Provide the (x, y) coordinate of the cell's center where the given text is located.  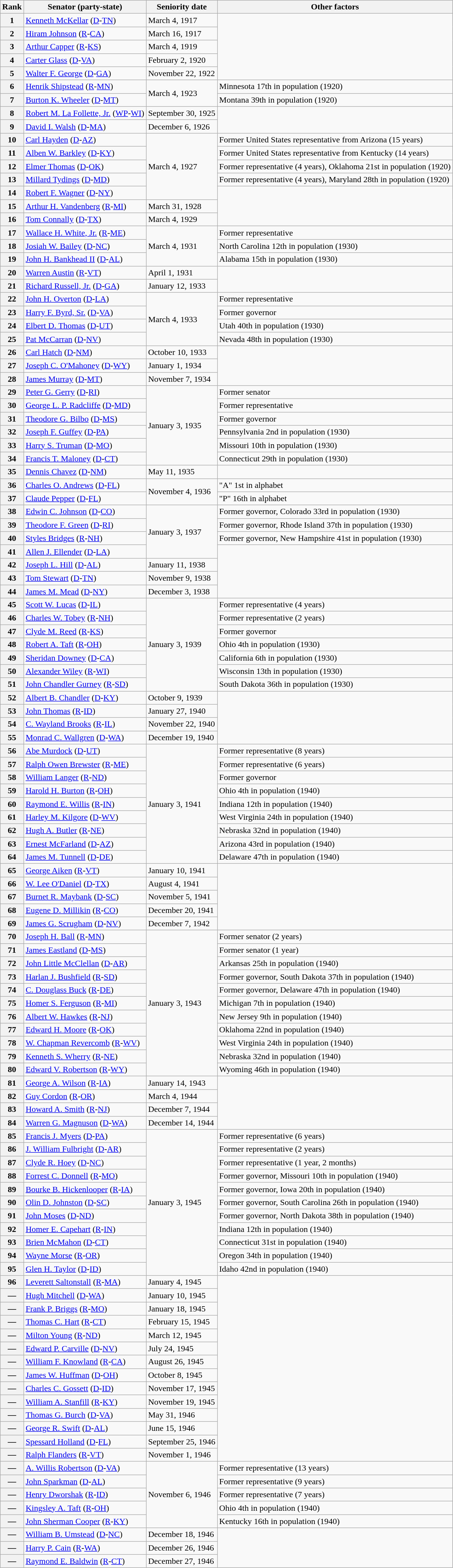
Tom Stewart (D-TN) (85, 578)
Clyde M. Reed (R-KS) (85, 631)
58 (12, 777)
44 (12, 592)
Edward H. Moore (R-OK) (85, 1030)
James M. Mead (D-NY) (85, 592)
Thomas C. Hart (R-CT) (85, 1322)
April 1, 1931 (182, 273)
63 (12, 844)
43 (12, 578)
C. Wayland Brooks (R-IL) (85, 724)
Theodore F. Green (D-RI) (85, 525)
Arkansas 25th in population (1940) (335, 963)
10 (12, 140)
Elbert D. Thomas (D-UT) (85, 326)
91 (12, 1216)
Albert W. Hawkes (R-NJ) (85, 1017)
March 4, 1919 (182, 47)
45 (12, 605)
Josiah W. Bailey (D-NC) (85, 246)
December 27, 1946 (182, 1561)
Claude Pepper (D-FL) (85, 498)
Missouri 10th in population (1930) (335, 445)
Warren Austin (R-VT) (85, 273)
Oregon 34th in population (1940) (335, 1256)
December 26, 1946 (182, 1548)
82 (12, 1096)
March 4, 1929 (182, 220)
38 (12, 512)
December 6, 1926 (182, 126)
January 1, 1934 (182, 365)
90 (12, 1202)
March 4, 1944 (182, 1096)
Former representative (7 years) (335, 1495)
Former governor, Rhode Island 37th in population (1930) (335, 525)
Ralph Flanders (R-VT) (85, 1455)
Henry Dworshak (R-ID) (85, 1495)
Elmer Thomas (D-OK) (85, 166)
Charles O. Andrews (D-FL) (85, 485)
A. Willis Robertson (D-VA) (85, 1468)
17 (12, 233)
80 (12, 1070)
22 (12, 299)
93 (12, 1242)
Monrad C. Wallgren (D-WA) (85, 737)
Forrest C. Donnell (R-MO) (85, 1176)
January 3, 1943 (182, 1003)
James W. Huffman (D-OH) (85, 1375)
20 (12, 273)
Former governor, Missouri 10th in population (1940) (335, 1176)
Ohio 4th in population (1930) (335, 645)
Theodore G. Bilbo (D-MS) (85, 419)
John H. Bankhead II (D-AL) (85, 259)
37 (12, 498)
January 14, 1943 (182, 1083)
Millard Tydings (D-MD) (85, 180)
January 4, 1945 (182, 1282)
69 (12, 923)
January 3, 1939 (182, 645)
Former representative (8 years) (335, 751)
96 (12, 1282)
29 (12, 392)
New Jersey 9th in population (1940) (335, 1017)
George A. Wilson (R-IA) (85, 1083)
November 17, 1945 (182, 1388)
30 (12, 406)
15 (12, 206)
Former United States representative from Arizona (15 years) (335, 140)
9 (12, 126)
February 2, 1920 (182, 60)
August 26, 1945 (182, 1362)
68 (12, 910)
Hugh A. Butler (R-NE) (85, 831)
Clyde R. Hoey (D-NC) (85, 1162)
January 3, 1941 (182, 804)
Homer S. Ferguson (R-MI) (85, 1003)
Richard Russell, Jr. (D-GA) (85, 286)
September 25, 1946 (182, 1442)
Spessard Holland (D-FL) (85, 1442)
Warren G. Magnuson (D-WA) (85, 1123)
25 (12, 339)
59 (12, 790)
Former representative (13 years) (335, 1468)
Kenneth McKellar (D-TN) (85, 20)
Rank (12, 7)
Milton Young (R-ND) (85, 1335)
19 (12, 259)
Joseph F. Guffey (D-PA) (85, 432)
7 (12, 100)
James Eastland (D-MS) (85, 950)
January 3, 1945 (182, 1203)
Henrik Shipstead (R-MN) (85, 87)
November 5, 1941 (182, 897)
Francis T. Maloney (D-CT) (85, 459)
December 18, 1946 (182, 1534)
March 4, 1933 (182, 319)
Scott W. Lucas (D-IL) (85, 605)
March 31, 1928 (182, 206)
61 (12, 817)
66 (12, 884)
Former senator (2 years) (335, 937)
Former senator (1 year) (335, 950)
Former governor, North Dakota 38th in population (1940) (335, 1216)
Homer E. Capehart (R-IN) (85, 1229)
James G. Scrugham (D-NV) (85, 923)
Nevada 48th in population (1930) (335, 339)
Harold H. Burton (R-OH) (85, 790)
89 (12, 1189)
31 (12, 419)
Howard A. Smith (R-NJ) (85, 1109)
Walter F. George (D-GA) (85, 73)
March 4, 1923 (182, 93)
5 (12, 73)
27 (12, 365)
Arthur H. Vandenberg (R-MI) (85, 206)
16 (12, 220)
Guy Cordon (R-OR) (85, 1096)
Hiram Johnson (R-CA) (85, 34)
Hugh Mitchell (D-WA) (85, 1295)
August 4, 1941 (182, 884)
Kenneth S. Wherry (R-NE) (85, 1056)
January 10, 1941 (182, 870)
49 (12, 658)
87 (12, 1162)
James M. Tunnell (D-DE) (85, 857)
March 16, 1917 (182, 34)
John Sparkman (D-AL) (85, 1481)
Joseph L. Hill (D-AL) (85, 565)
William B. Umstead (D-NC) (85, 1534)
Francis J. Myers (D-PA) (85, 1136)
3 (12, 47)
Pat McCarran (D-NV) (85, 339)
November 4, 1936 (182, 492)
Idaho 42nd in population (1940) (335, 1269)
46 (12, 618)
December 3, 1938 (182, 592)
Robert F. Wagner (D-NY) (85, 193)
Former governor, South Carolina 26th in population (1940) (335, 1202)
79 (12, 1056)
32 (12, 432)
George R. Swift (D-AL) (85, 1428)
Harley M. Kilgore (D-WV) (85, 817)
Raymond E. Willis (R-IN) (85, 804)
28 (12, 379)
William F. Knowland (R-CA) (85, 1362)
Harry S. Truman (D-MO) (85, 445)
W. Chapman Revercomb (R-WV) (85, 1043)
Thomas G. Burch (D-VA) (85, 1415)
33 (12, 445)
Wisconsin 13th in population (1930) (335, 671)
California 6th in population (1930) (335, 658)
Wyoming 46th in population (1940) (335, 1070)
March 4, 1931 (182, 246)
Alben W. Barkley (D-KY) (85, 153)
75 (12, 1003)
Harlan J. Bushfield (R-SD) (85, 976)
Former governor, New Hampshire 41st in population (1930) (335, 538)
William Langer (R-ND) (85, 777)
94 (12, 1256)
78 (12, 1043)
December 14, 1944 (182, 1123)
November 6, 1946 (182, 1495)
77 (12, 1030)
"A" 1st in alphabet (335, 485)
Former governor, Delaware 47th in population (1940) (335, 990)
51 (12, 684)
Burton K. Wheeler (D-MT) (85, 100)
73 (12, 976)
Robert M. La Follette, Jr. (WP-WI) (85, 113)
Former governor, South Dakota 37th in population (1940) (335, 976)
Harry P. Cain (R-WA) (85, 1548)
Alexander Wiley (R-WI) (85, 671)
October 10, 1933 (182, 352)
May 11, 1935 (182, 472)
Wayne Morse (R-OR) (85, 1256)
84 (12, 1123)
76 (12, 1017)
64 (12, 857)
November 22, 1922 (182, 73)
Dennis Chavez (D-NM) (85, 472)
Styles Bridges (R-NH) (85, 538)
"P" 16th in alphabet (335, 498)
Ernest McFarland (D-AZ) (85, 844)
Bourke B. Hickenlooper (R-IA) (85, 1189)
February 15, 1945 (182, 1322)
Allen J. Ellender (D-LA) (85, 551)
John Moses (D-ND) (85, 1216)
December 20, 1941 (182, 910)
8 (12, 113)
Former representative (4 years), Oklahoma 21st in population (1920) (335, 166)
Sheridan Downey (D-CA) (85, 658)
January 11, 1938 (182, 565)
Former representative (4 years) (335, 605)
William A. Stanfill (R-KY) (85, 1402)
1 (12, 20)
Carl Hatch (D-NM) (85, 352)
Arizona 43rd in population (1940) (335, 844)
39 (12, 525)
95 (12, 1269)
South Dakota 36th in population (1930) (335, 684)
John Sherman Cooper (R-KY) (85, 1521)
14 (12, 193)
42 (12, 565)
George L. P. Radcliffe (D-MD) (85, 406)
86 (12, 1149)
Brien McMahon (D-CT) (85, 1242)
41 (12, 551)
Connecticut 29th in population (1930) (335, 459)
November 19, 1945 (182, 1402)
Glen H. Taylor (D-ID) (85, 1269)
6 (12, 87)
Former governor, Colorado 33rd in population (1930) (335, 512)
26 (12, 352)
December 7, 1944 (182, 1109)
Carl Hayden (D-AZ) (85, 140)
December 7, 1942 (182, 923)
62 (12, 831)
John Little McClellan (D-AR) (85, 963)
Other factors (335, 7)
October 8, 1945 (182, 1375)
Edward V. Robertson (R-WY) (85, 1070)
11 (12, 153)
50 (12, 671)
67 (12, 897)
W. Lee O'Daniel (D-TX) (85, 884)
March 4, 1917 (182, 20)
North Carolina 12th in population (1930) (335, 246)
Albert B. Chandler (D-KY) (85, 698)
72 (12, 963)
November 22, 1940 (182, 724)
George Aiken (R-VT) (85, 870)
December 19, 1940 (182, 737)
Robert A. Taft (R-OH) (85, 645)
Seniority date (182, 7)
Oklahoma 22nd in population (1940) (335, 1030)
Arthur Capper (R-KS) (85, 47)
Montana 39th in population (1920) (335, 100)
David I. Walsh (D-MA) (85, 126)
January 27, 1940 (182, 711)
53 (12, 711)
January 3, 1937 (182, 532)
54 (12, 724)
Olin D. Johnston (D-SC) (85, 1202)
Former senator (335, 392)
Carter Glass (D-VA) (85, 60)
Former representative (4 years), Maryland 28th in population (1920) (335, 180)
83 (12, 1109)
2 (12, 34)
Abe Murdock (D-UT) (85, 751)
January 10, 1945 (182, 1295)
May 31, 1946 (182, 1415)
November 7, 1934 (182, 379)
92 (12, 1229)
65 (12, 870)
56 (12, 751)
Kentucky 16th in population (1940) (335, 1521)
Minnesota 17th in population (1920) (335, 87)
34 (12, 459)
Former representative (1 year, 2 months) (335, 1162)
57 (12, 764)
Pennsylvania 2nd in population (1930) (335, 432)
John Thomas (R-ID) (85, 711)
40 (12, 538)
Former governor, Iowa 20th in population (1940) (335, 1189)
James Murray (D-MT) (85, 379)
Former United States representative from Kentucky (14 years) (335, 153)
Wallace H. White, Jr. (R-ME) (85, 233)
Tom Connally (D-TX) (85, 220)
January 12, 1933 (182, 286)
74 (12, 990)
Edwin C. Johnson (D-CO) (85, 512)
88 (12, 1176)
John Chandler Gurney (R-SD) (85, 684)
July 24, 1945 (182, 1348)
48 (12, 645)
January 3, 1935 (182, 425)
4 (12, 60)
85 (12, 1136)
12 (12, 166)
J. William Fulbright (D-AR) (85, 1149)
March 4, 1927 (182, 166)
55 (12, 737)
47 (12, 631)
John H. Overton (D-LA) (85, 299)
Edward P. Carville (D-NV) (85, 1348)
Leverett Saltonstall (R-MA) (85, 1282)
Utah 40th in population (1930) (335, 326)
Michigan 7th in population (1940) (335, 1003)
Joseph C. O'Mahoney (D-WY) (85, 365)
Ralph Owen Brewster (R-ME) (85, 764)
60 (12, 804)
70 (12, 937)
36 (12, 485)
October 9, 1939 (182, 698)
Former representative (9 years) (335, 1481)
Burnet R. Maybank (D-SC) (85, 897)
18 (12, 246)
Peter G. Gerry (D-RI) (85, 392)
November 1, 1946 (182, 1455)
Kingsley A. Taft (R-OH) (85, 1508)
September 30, 1925 (182, 113)
52 (12, 698)
23 (12, 312)
24 (12, 326)
35 (12, 472)
Charles C. Gossett (D-ID) (85, 1388)
January 18, 1945 (182, 1309)
Senator (party-state) (85, 7)
Joseph H. Ball (R-MN) (85, 937)
21 (12, 286)
13 (12, 180)
November 9, 1938 (182, 578)
Delaware 47th in population (1940) (335, 857)
Raymond E. Baldwin (R-CT) (85, 1561)
81 (12, 1083)
Harry F. Byrd, Sr. (D-VA) (85, 312)
C. Douglass Buck (R-DE) (85, 990)
March 12, 1945 (182, 1335)
June 15, 1946 (182, 1428)
Eugene D. Millikin (R-CO) (85, 910)
Connecticut 31st in population (1940) (335, 1242)
71 (12, 950)
Charles W. Tobey (R-NH) (85, 618)
Alabama 15th in population (1930) (335, 259)
Frank P. Briggs (R-MO) (85, 1309)
